Search for the cell housing the specified text and yield its (X, Y) center coordinate. 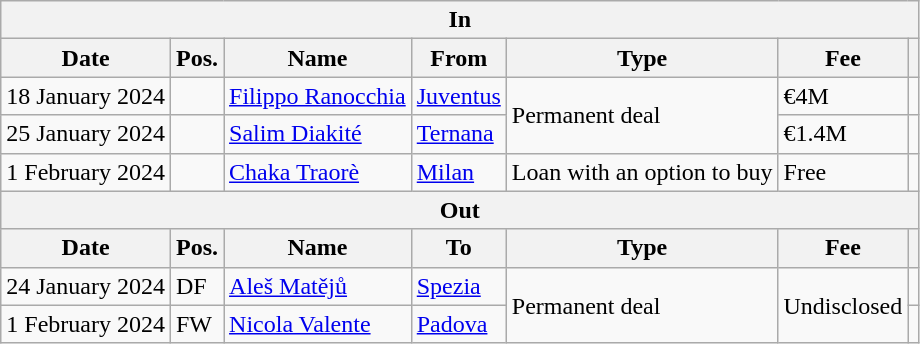
Loan with an option to buy (642, 172)
24 January 2024 (86, 286)
Spezia (458, 286)
DF (196, 286)
Undisclosed (843, 305)
Free (843, 172)
Juventus (458, 96)
€4M (843, 96)
Aleš Matějů (318, 286)
Milan (458, 172)
25 January 2024 (86, 134)
In (460, 20)
€1.4M (843, 134)
FW (196, 324)
Out (460, 210)
Chaka Traorè (318, 172)
To (458, 248)
Filippo Ranocchia (318, 96)
18 January 2024 (86, 96)
Salim Diakité (318, 134)
Padova (458, 324)
Ternana (458, 134)
From (458, 58)
Nicola Valente (318, 324)
